Provide the (x, y) coordinate of the cell's center where the given text is located.  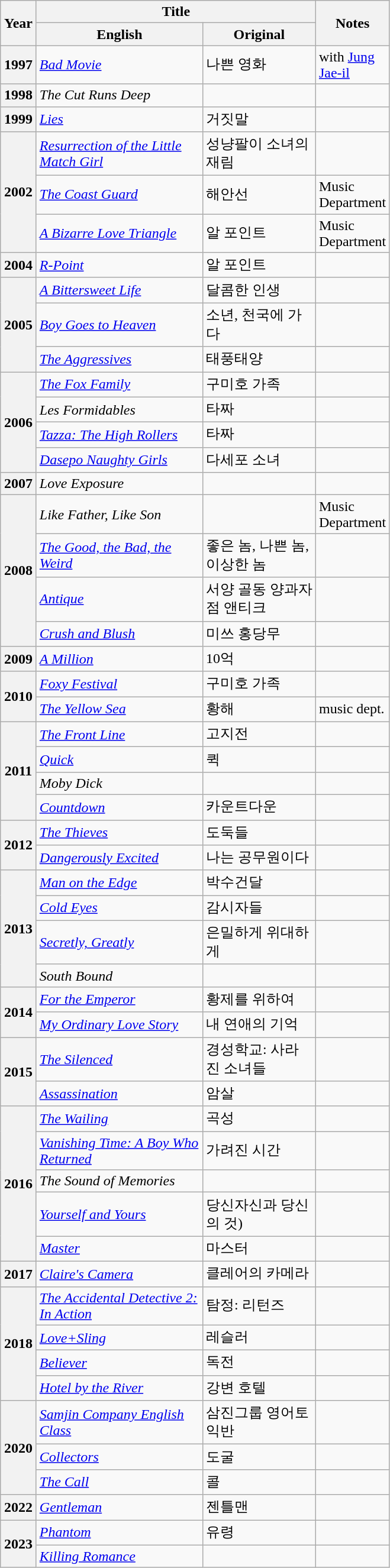
서양 골동 양과자점 앤티크 (259, 599)
퀵 (259, 759)
2014 (19, 1011)
Moby Dick (120, 783)
Bad Movie (120, 65)
나는 공무원이다 (259, 858)
2011 (19, 771)
South Bound (120, 975)
소년, 천국에 가다 (259, 325)
Assassination (120, 1094)
Man on the Edge (120, 882)
The Wailing (120, 1119)
Lies (120, 119)
달콤한 인생 (259, 290)
카운트다운 (259, 807)
2015 (19, 1072)
2009 (19, 659)
2016 (19, 1184)
경성학교: 사라진 소녀들 (259, 1059)
Countdown (120, 807)
Cold Eyes (120, 909)
2017 (19, 1274)
Like Father, Like Son (120, 515)
강변 호텔 (259, 1388)
R-Point (120, 265)
The Cut Runs Deep (120, 95)
2022 (19, 1507)
2002 (19, 192)
Yourself and Yours (120, 1214)
10억 (259, 659)
2005 (19, 324)
The Yellow Sea (120, 710)
2018 (19, 1344)
콜 (259, 1482)
암살 (259, 1094)
좋은 놈, 나쁜 놈, 이상한 놈 (259, 555)
당신자신과 당신의 것) (259, 1214)
The Aggressives (120, 360)
Master (120, 1249)
Love Exposure (120, 484)
마스터 (259, 1249)
The Fox Family (120, 384)
Crush and Blush (120, 634)
Secretly, Greatly (120, 942)
with Jung Jae-il (352, 65)
1998 (19, 95)
1997 (19, 65)
Dangerously Excited (120, 858)
The Silenced (120, 1059)
The Call (120, 1482)
The Coast Guard (120, 195)
거짓말 (259, 119)
태풍태양 (259, 360)
2020 (19, 1448)
감시자들 (259, 909)
A Bittersweet Life (120, 290)
다세포 소녀 (259, 460)
Tazza: The High Rollers (120, 435)
탐정: 리턴즈 (259, 1306)
2007 (19, 484)
music dept. (352, 710)
The Accidental Detective 2: In Action (120, 1306)
Notes (352, 23)
The Thieves (120, 833)
The Sound of Memories (120, 1181)
The Front Line (120, 735)
2012 (19, 845)
A Bizarre Love Triangle (120, 233)
Samjin Company English Class (120, 1422)
My Ordinary Love Story (120, 1024)
가려진 시간 (259, 1151)
Year (19, 23)
Phantom (120, 1533)
Antique (120, 599)
Resurrection of the Little Match Girl (120, 154)
해안선 (259, 195)
레슬러 (259, 1338)
도굴 (259, 1457)
유령 (259, 1533)
The Good, the Bad, the Weird (120, 555)
Believer (120, 1363)
2006 (19, 422)
Dasepo Naughty Girls (120, 460)
고지전 (259, 735)
삼진그룹 영어토익반 (259, 1422)
황해 (259, 710)
2013 (19, 929)
A Million (120, 659)
1999 (19, 119)
Collectors (120, 1457)
미쓰 홍당무 (259, 634)
은밀하게 위대하게 (259, 942)
Original (259, 34)
Title (176, 12)
Foxy Festival (120, 684)
Hotel by the River (120, 1388)
2010 (19, 697)
Boy Goes to Heaven (120, 325)
젠틀맨 (259, 1507)
독전 (259, 1363)
성냥팔이 소녀의 재림 (259, 154)
황제를 위하여 (259, 1000)
Les Formidables (120, 409)
Quick (120, 759)
나쁜 영화 (259, 65)
내 연애의 기억 (259, 1024)
곡성 (259, 1119)
English (120, 34)
Love+Sling (120, 1338)
2004 (19, 265)
2008 (19, 571)
도둑들 (259, 833)
Claire's Camera (120, 1274)
Killing Romance (120, 1556)
2023 (19, 1544)
For the Emperor (120, 1000)
클레어의 카메라 (259, 1274)
Vanishing Time: A Boy Who Returned (120, 1151)
Gentleman (120, 1507)
박수건달 (259, 882)
